Find where the given text appears and provide that cell's center as (x, y) coordinate. 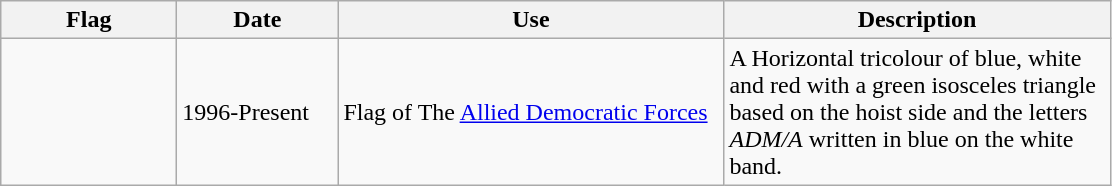
Flag (89, 20)
Use (531, 20)
1996-Present (258, 112)
Description (917, 20)
Flag of The Allied Democratic Forces (531, 112)
Date (258, 20)
